Pinpoint the cell where the given text exists, returning its (x, y) midpoint coordinate. 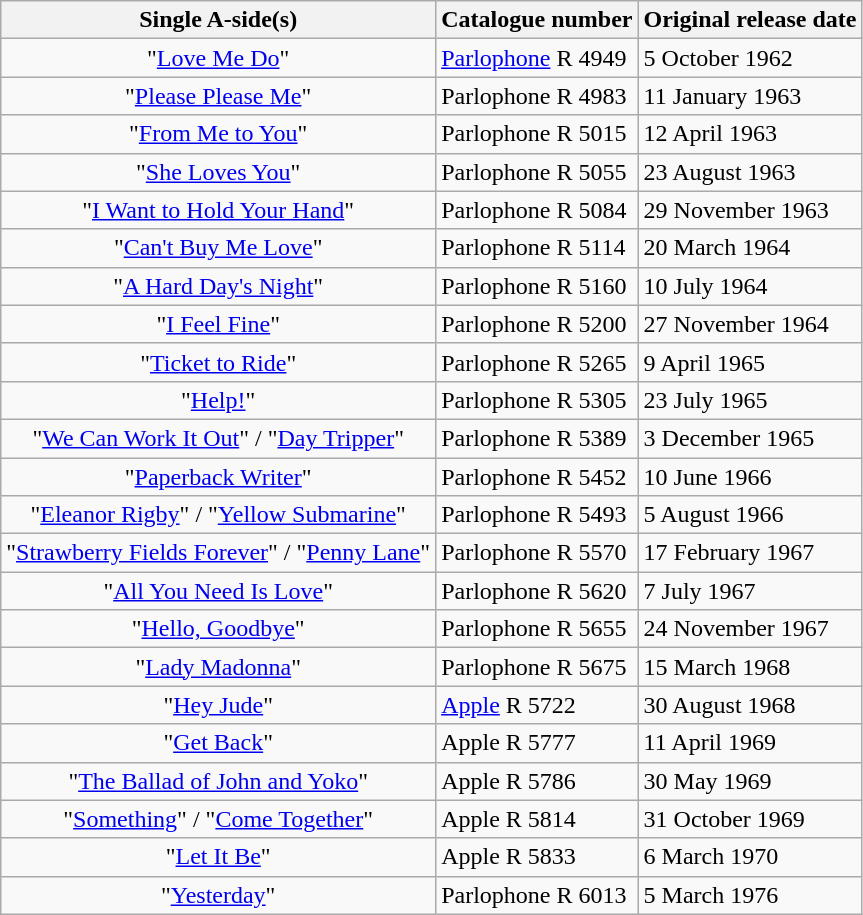
9 April 1965 (750, 362)
11 January 1963 (750, 96)
Apple R 5814 (537, 819)
"Love Me Do" (218, 58)
12 April 1963 (750, 134)
Parlophone R 5493 (537, 515)
15 March 1968 (750, 667)
"Eleanor Rigby" / "Yellow Submarine" (218, 515)
Parlophone R 5620 (537, 591)
Apple R 5833 (537, 857)
"Help!" (218, 400)
Apple R 5777 (537, 743)
"A Hard Day's Night" (218, 286)
"We Can Work It Out" / "Day Tripper" (218, 438)
"I Feel Fine" (218, 324)
10 June 1966 (750, 477)
Parlophone R 6013 (537, 895)
Parlophone R 4983 (537, 96)
"Strawberry Fields Forever" / "Penny Lane" (218, 553)
5 August 1966 (750, 515)
11 April 1969 (750, 743)
"Get Back" (218, 743)
17 February 1967 (750, 553)
"Hey Jude" (218, 705)
Parlophone R 5084 (537, 210)
Parlophone R 5570 (537, 553)
Parlophone R 5160 (537, 286)
30 August 1968 (750, 705)
Parlophone R 5389 (537, 438)
Parlophone R 5200 (537, 324)
7 July 1967 (750, 591)
31 October 1969 (750, 819)
Apple R 5786 (537, 781)
Original release date (750, 20)
"Something" / "Come Together" (218, 819)
10 July 1964 (750, 286)
"Paperback Writer" (218, 477)
Single A-side(s) (218, 20)
"She Loves You" (218, 172)
"Lady Madonna" (218, 667)
"Ticket to Ride" (218, 362)
Parlophone R 5015 (537, 134)
6 March 1970 (750, 857)
5 March 1976 (750, 895)
23 July 1965 (750, 400)
Parlophone R 5265 (537, 362)
30 May 1969 (750, 781)
Parlophone R 5055 (537, 172)
24 November 1967 (750, 629)
"Can't Buy Me Love" (218, 248)
29 November 1963 (750, 210)
Parlophone R 5452 (537, 477)
Parlophone R 5114 (537, 248)
"The Ballad of John and Yoko" (218, 781)
"Yesterday" (218, 895)
Catalogue number (537, 20)
3 December 1965 (750, 438)
Parlophone R 5305 (537, 400)
20 March 1964 (750, 248)
"I Want to Hold Your Hand" (218, 210)
"Let It Be" (218, 857)
"Hello, Goodbye" (218, 629)
"All You Need Is Love" (218, 591)
27 November 1964 (750, 324)
"Please Please Me" (218, 96)
Apple R 5722 (537, 705)
23 August 1963 (750, 172)
Parlophone R 5655 (537, 629)
5 October 1962 (750, 58)
Parlophone R 5675 (537, 667)
Parlophone R 4949 (537, 58)
"From Me to You" (218, 134)
